Return the (x, y) coordinate for the center point of the cell that contains the specified text.  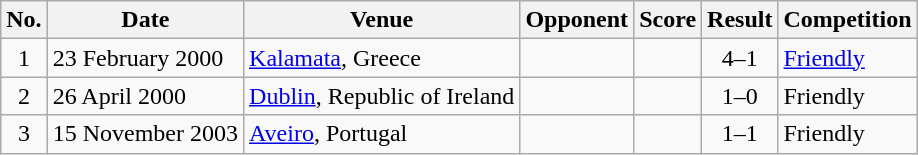
No. (24, 20)
Kalamata, Greece (382, 58)
Date (145, 20)
Opponent (577, 20)
Aveiro, Portugal (382, 134)
1 (24, 58)
3 (24, 134)
23 February 2000 (145, 58)
Score (668, 20)
15 November 2003 (145, 134)
1–0 (740, 96)
4–1 (740, 58)
2 (24, 96)
Competition (848, 20)
26 April 2000 (145, 96)
Dublin, Republic of Ireland (382, 96)
1–1 (740, 134)
Result (740, 20)
Venue (382, 20)
